Pinpoint the cell where the given text exists, returning its [x, y] midpoint coordinate. 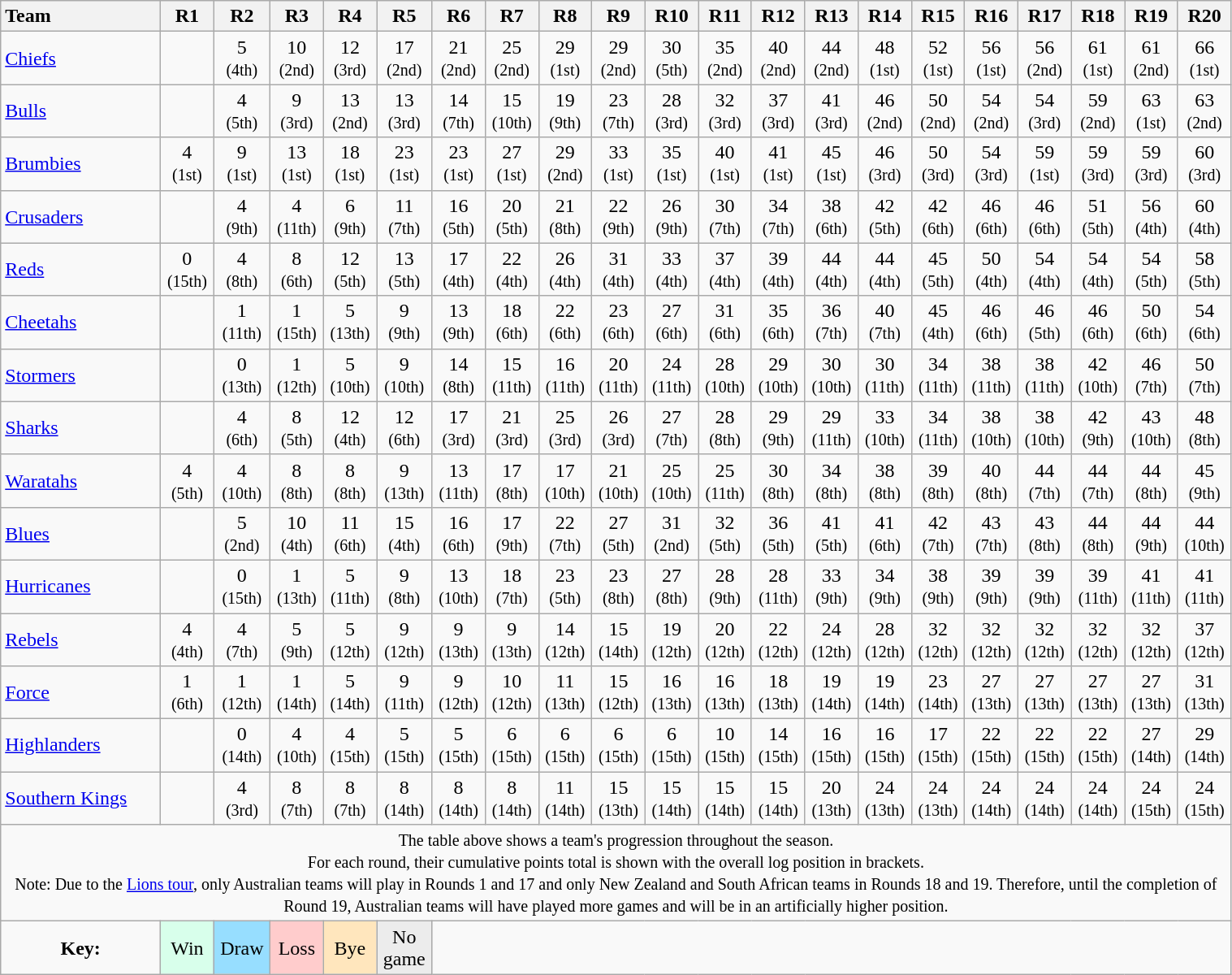
56(1st) [992, 58]
25(3rd) [565, 427]
29(11th) [832, 427]
13(10th) [459, 587]
18(13th) [778, 692]
18(7th) [512, 587]
22(7th) [565, 533]
44(9th) [1152, 533]
36(7th) [832, 322]
16(11th) [565, 375]
Blues [81, 533]
Team [81, 16]
59(2nd) [1098, 110]
8(6th) [297, 270]
54(5th) [1152, 270]
27(8th) [672, 587]
12(4th) [350, 427]
15(11th) [512, 375]
31(4th) [619, 270]
34(9th) [885, 587]
24(12th) [832, 639]
21(8th) [565, 216]
1(13th) [297, 587]
42(10th) [1098, 375]
R10 [672, 16]
R13 [832, 16]
Key: [81, 947]
40(7th) [885, 322]
28(12th) [885, 639]
17(3rd) [459, 427]
Cheetahs [81, 322]
54(6th) [1204, 322]
Sharks [81, 427]
45(4th) [938, 322]
4(4th) [188, 639]
Rebels [81, 639]
9(8th) [404, 587]
23(6th) [619, 322]
R16 [992, 16]
R19 [1152, 16]
4(11th) [297, 216]
21(10th) [619, 481]
46(5th) [1044, 322]
10(12th) [512, 692]
9(9th) [404, 322]
0(14th) [242, 746]
28(11th) [778, 587]
27(6th) [672, 322]
0(13th) [242, 375]
4(8th) [242, 270]
22(4th) [512, 270]
52(1st) [938, 58]
29(10th) [778, 375]
32(3rd) [725, 110]
R17 [1044, 16]
17(8th) [512, 481]
5(4th) [242, 58]
36(5th) [778, 533]
No game [404, 947]
29(1st) [565, 58]
R5 [404, 16]
5(2nd) [242, 533]
66(1st) [1204, 58]
33(9th) [832, 587]
45(5th) [938, 270]
25(11th) [725, 481]
35(6th) [778, 322]
28(8th) [725, 427]
4(3rd) [242, 798]
4(7th) [242, 639]
30(11th) [885, 375]
41(3rd) [832, 110]
13(11th) [459, 481]
30(10th) [832, 375]
Hurricanes [81, 587]
6(9th) [350, 216]
10(4th) [297, 533]
39(11th) [1098, 587]
26(9th) [672, 216]
44(2nd) [832, 58]
28(3rd) [672, 110]
13(5th) [404, 270]
10(15th) [725, 746]
51(5th) [1098, 216]
11(14th) [565, 798]
Stormers [81, 375]
30(5th) [672, 58]
63(1st) [1152, 110]
23(8th) [619, 587]
29(14th) [1204, 746]
17(2nd) [404, 58]
24(11th) [672, 375]
9(10th) [404, 375]
61(1st) [1098, 58]
11(7th) [404, 216]
11(13th) [565, 692]
46(3rd) [885, 164]
17(15th) [938, 746]
21(2nd) [459, 58]
19(9th) [565, 110]
12(5th) [350, 270]
44(10th) [1204, 533]
40(2nd) [778, 58]
25(2nd) [512, 58]
Force [81, 692]
56(4th) [1152, 216]
19(12th) [672, 639]
50(3rd) [938, 164]
56(2nd) [1044, 58]
39(8th) [938, 481]
R11 [725, 16]
59(1st) [1044, 164]
13(3rd) [404, 110]
46(2nd) [885, 110]
50(6th) [1152, 322]
37(3rd) [778, 110]
50(7th) [1204, 375]
9(3rd) [297, 110]
30(8th) [778, 481]
R20 [1204, 16]
15(10th) [512, 110]
R15 [938, 16]
15(4th) [404, 533]
38(6th) [832, 216]
Chiefs [81, 58]
30(7th) [725, 216]
18(6th) [512, 322]
12(6th) [404, 427]
27(5th) [619, 533]
60(4th) [1204, 216]
R14 [885, 16]
5(10th) [350, 375]
38(9th) [938, 587]
13(2nd) [350, 110]
Crusaders [81, 216]
54(2nd) [992, 110]
20(11th) [619, 375]
1(15th) [297, 322]
Southern Kings [81, 798]
31(6th) [725, 322]
14(7th) [459, 110]
R6 [459, 16]
27(14th) [1152, 746]
R2 [242, 16]
35(2nd) [725, 58]
20(5th) [512, 216]
16(5th) [459, 216]
22(6th) [565, 322]
1(6th) [188, 692]
13(1st) [297, 164]
43(7th) [992, 533]
R12 [778, 16]
42(9th) [1098, 427]
R1 [188, 16]
28(9th) [725, 587]
13(9th) [459, 322]
26(4th) [565, 270]
5(13th) [350, 322]
42(7th) [938, 533]
41(6th) [885, 533]
34(8th) [832, 481]
Bye [350, 947]
4(1st) [188, 164]
R7 [512, 16]
26(3rd) [619, 427]
23(5th) [565, 587]
16(6th) [459, 533]
45(9th) [1204, 481]
1(14th) [297, 692]
8(5th) [297, 427]
63(2nd) [1204, 110]
20(12th) [725, 639]
31(2nd) [672, 533]
48(1st) [885, 58]
4(15th) [350, 746]
48(8th) [1204, 427]
R9 [619, 16]
33(4th) [672, 270]
5(14th) [350, 692]
15(13th) [619, 798]
14(15th) [778, 746]
27(1st) [512, 164]
23(14th) [938, 692]
9(1st) [242, 164]
1(11th) [242, 322]
Win [188, 947]
4(9th) [242, 216]
23(7th) [619, 110]
37(4th) [725, 270]
Highlanders [81, 746]
R4 [350, 16]
4(6th) [242, 427]
61(2nd) [1152, 58]
43(10th) [1152, 427]
31(13th) [1204, 692]
Waratahs [81, 481]
27(7th) [672, 427]
Bulls [81, 110]
35(1st) [672, 164]
42(6th) [938, 216]
32(5th) [725, 533]
R3 [297, 16]
17(10th) [565, 481]
43(8th) [1044, 533]
Loss [297, 947]
22(12th) [778, 639]
5(11th) [350, 587]
R8 [565, 16]
11(6th) [350, 533]
33(1st) [619, 164]
Reds [81, 270]
41(1st) [778, 164]
5(12th) [350, 639]
R18 [1098, 16]
25(10th) [672, 481]
17(4th) [459, 270]
Draw [242, 947]
17(9th) [512, 533]
14(12th) [565, 639]
40(8th) [992, 481]
39(4th) [778, 270]
10(2nd) [297, 58]
60(3rd) [1204, 164]
50(2nd) [938, 110]
5(9th) [297, 639]
33(10th) [885, 427]
58(5th) [1204, 270]
Brumbies [81, 164]
37(12th) [1204, 639]
9(11th) [404, 692]
22(9th) [619, 216]
15(12th) [619, 692]
50(4th) [992, 270]
38(8th) [885, 481]
12(3rd) [350, 58]
28(10th) [725, 375]
18(1st) [350, 164]
45(1st) [832, 164]
40(1st) [725, 164]
34(7th) [778, 216]
14(8th) [459, 375]
20(13th) [832, 798]
46(7th) [1152, 375]
42(5th) [885, 216]
21(3rd) [512, 427]
41(5th) [832, 533]
29(9th) [778, 427]
